Provide the [x, y] coordinate of the cell's center where the given text is located.  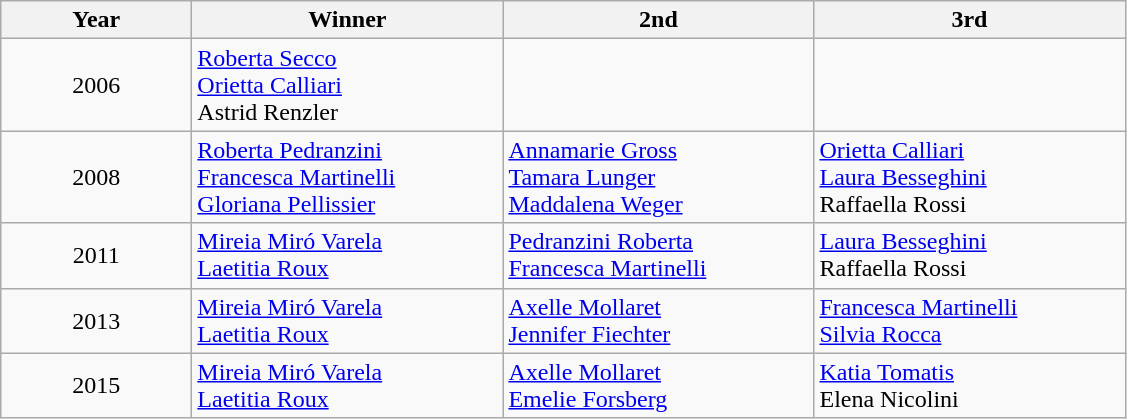
2008 [96, 177]
Winner [348, 20]
2nd [658, 20]
Roberta Pedranzini Francesca Martinelli Gloriana Pellissier [348, 177]
2006 [96, 85]
Laura Besseghini Raffaella Rossi [970, 256]
3rd [970, 20]
Francesca Martinelli Silvia Rocca [970, 320]
Axelle Mollaret Emelie Forsberg [658, 386]
Roberta Secco Orietta Calliari Astrid Renzler [348, 85]
Katia Tomatis Elena Nicolini [970, 386]
Annamarie Gross Tamara Lunger Maddalena Weger [658, 177]
Orietta Calliari Laura Besseghini Raffaella Rossi [970, 177]
Pedranzini Roberta Francesca Martinelli [658, 256]
2015 [96, 386]
2013 [96, 320]
Year [96, 20]
2011 [96, 256]
Axelle Mollaret Jennifer Fiechter [658, 320]
